Capture the cell that displays the provided text and extract its (X, Y) central coordinate. 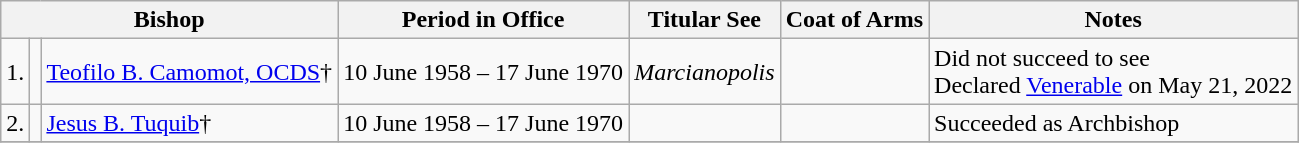
Succeeded as Archbishop (1114, 123)
Did not succeed to seeDeclared Venerable on May 21, 2022 (1114, 72)
Jesus B. Tuquib† (190, 123)
1. (16, 72)
Period in Office (484, 20)
Marcianopolis (705, 72)
Coat of Arms (854, 20)
Notes (1114, 20)
2. (16, 123)
Teofilo B. Camomot, OCDS† (190, 72)
Titular See (705, 20)
Bishop (170, 20)
